Capture the cell that displays the provided text and extract its (x, y) central coordinate. 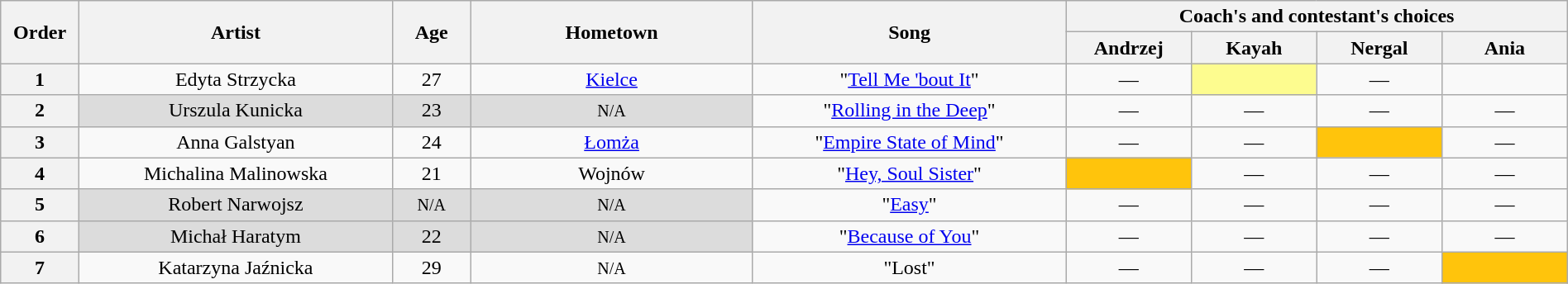
Katarzyna Jaźnicka (235, 267)
Wojnów (612, 173)
Ania (1505, 48)
"Because of You" (910, 236)
"Empire State of Mind" (910, 142)
"Easy" (910, 205)
Hometown (612, 32)
Artist (235, 32)
Song (910, 32)
23 (432, 111)
Age (432, 32)
"Lost" (910, 267)
Andrzej (1129, 48)
Łomża (612, 142)
Robert Narwojsz (235, 205)
Urszula Kunicka (235, 111)
6 (40, 236)
Edyta Strzycka (235, 79)
7 (40, 267)
Kielce (612, 79)
Kayah (1255, 48)
1 (40, 79)
21 (432, 173)
29 (432, 267)
3 (40, 142)
27 (432, 79)
Michał Haratym (235, 236)
24 (432, 142)
Michalina Malinowska (235, 173)
"Rolling in the Deep" (910, 111)
2 (40, 111)
Nergal (1379, 48)
"Tell Me 'bout It" (910, 79)
22 (432, 236)
Coach's and contestant's choices (1317, 17)
Anna Galstyan (235, 142)
4 (40, 173)
Order (40, 32)
5 (40, 205)
"Hey, Soul Sister" (910, 173)
